Determine the [x, y] coordinate at the center of the cell enclosing the given text.  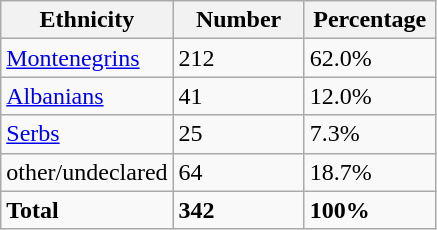
Number [238, 20]
7.3% [370, 134]
100% [370, 210]
18.7% [370, 172]
Total [87, 210]
Montenegrins [87, 58]
other/undeclared [87, 172]
212 [238, 58]
Albanians [87, 96]
342 [238, 210]
62.0% [370, 58]
Percentage [370, 20]
64 [238, 172]
Serbs [87, 134]
25 [238, 134]
12.0% [370, 96]
41 [238, 96]
Ethnicity [87, 20]
